Capture the cell that displays the provided text and extract its [x, y] central coordinate. 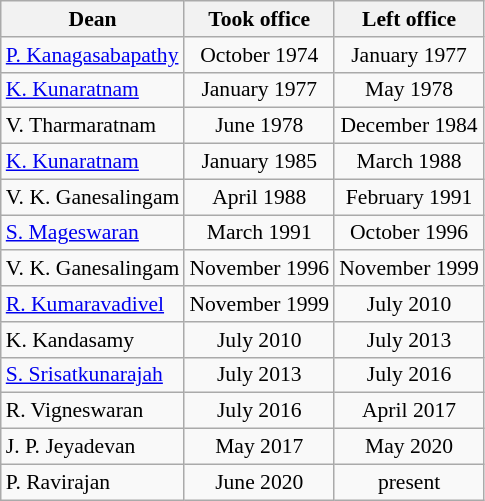
Dean [93, 19]
March 1988 [409, 162]
January 1985 [259, 162]
May 2020 [409, 447]
October 1974 [259, 55]
February 1991 [409, 197]
May 2017 [259, 447]
June 1978 [259, 126]
October 1996 [409, 233]
March 1991 [259, 233]
R. Vigneswaran [93, 411]
P. Ravirajan [93, 482]
P. Kanagasabapathy [93, 55]
November 1996 [259, 269]
present [409, 482]
Left office [409, 19]
K. Kandasamy [93, 340]
Took office [259, 19]
S. Mageswaran [93, 233]
V. Tharmaratnam [93, 126]
R. Kumaravadivel [93, 304]
May 1978 [409, 90]
April 2017 [409, 411]
J. P. Jeyadevan [93, 447]
December 1984 [409, 126]
June 2020 [259, 482]
S. Srisatkunarajah [93, 375]
April 1988 [259, 197]
